Identify which cell holds the provided text, then report its (x, y) central coordinate. 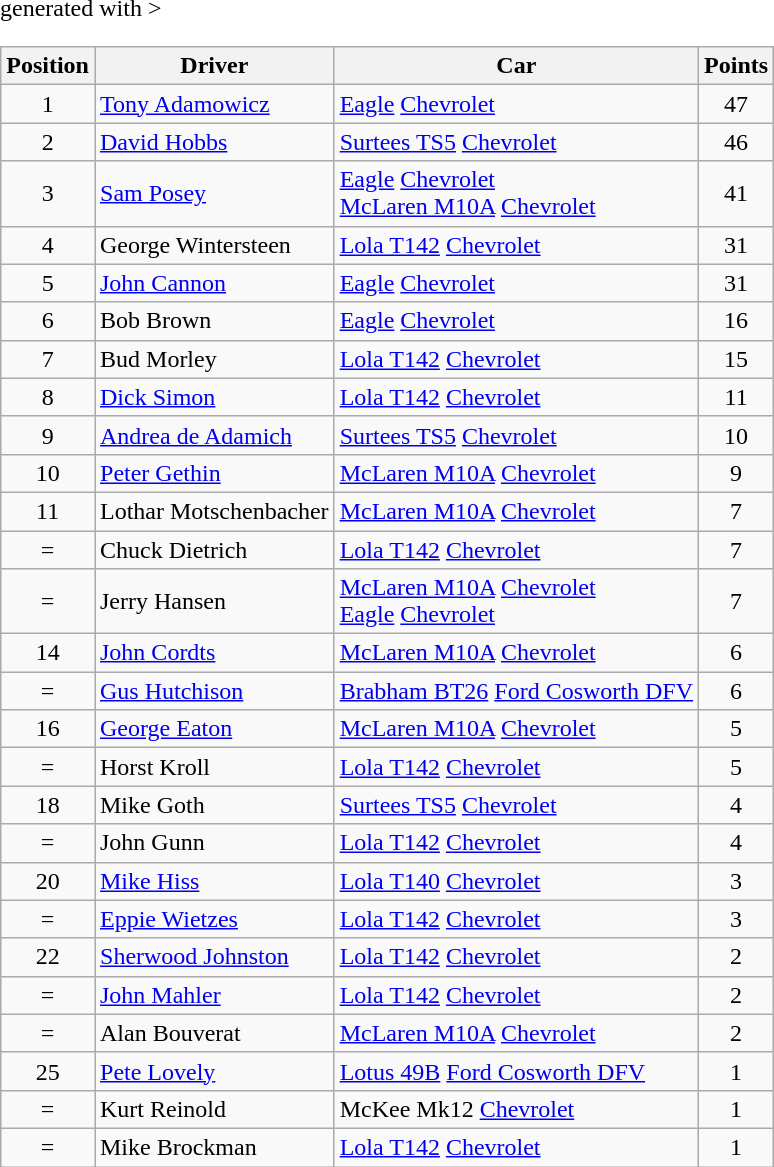
Sam Posey (214, 194)
John Gunn (214, 843)
Eppie Wietzes (214, 919)
Gus Hutchison (214, 691)
John Cordts (214, 653)
Chuck Dietrich (214, 549)
John Mahler (214, 995)
41 (736, 194)
25 (48, 1071)
20 (48, 881)
Lothar Motschenbacher (214, 511)
Position (48, 66)
Horst Kroll (214, 767)
Mike Goth (214, 805)
Dick Simon (214, 397)
John Cannon (214, 283)
Kurt Reinold (214, 1109)
Car (516, 66)
Tony Adamowicz (214, 104)
15 (736, 359)
Driver (214, 66)
McKee Mk12 Chevrolet (516, 1109)
22 (48, 957)
Alan Bouverat (214, 1033)
Sherwood Johnston (214, 957)
Lotus 49B Ford Cosworth DFV (516, 1071)
47 (736, 104)
David Hobbs (214, 142)
Lola T140 Chevrolet (516, 881)
46 (736, 142)
Points (736, 66)
Jerry Hansen (214, 602)
18 (48, 805)
14 (48, 653)
Bud Morley (214, 359)
Mike Brockman (214, 1147)
Pete Lovely (214, 1071)
Andrea de Adamich (214, 435)
McLaren M10A Chevrolet Eagle Chevrolet (516, 602)
Brabham BT26 Ford Cosworth DFV (516, 691)
Mike Hiss (214, 881)
George Wintersteen (214, 245)
8 (48, 397)
Bob Brown (214, 321)
Eagle Chevrolet McLaren M10A Chevrolet (516, 194)
George Eaton (214, 729)
Peter Gethin (214, 473)
